Find where the given text appears and provide that cell's center as (x, y) coordinate. 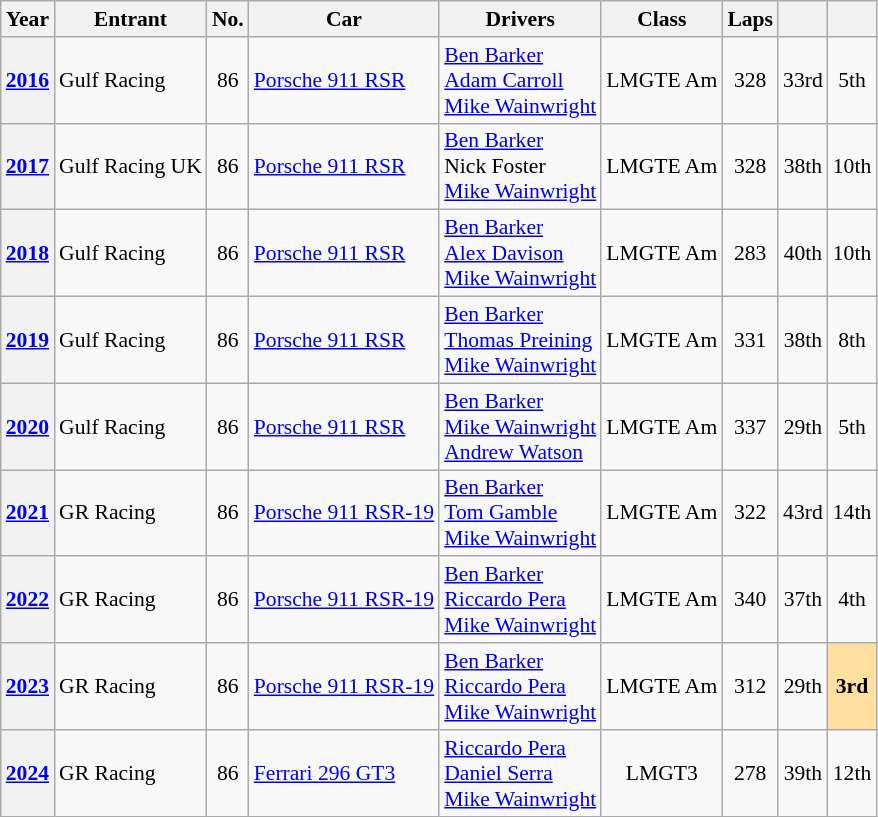
2019 (28, 340)
Riccardo Pera Daniel Serra Mike Wainwright (520, 774)
43rd (803, 514)
37th (803, 600)
278 (750, 774)
Ben Barker Adam Carroll Mike Wainwright (520, 80)
337 (750, 426)
2017 (28, 166)
12th (852, 774)
2022 (28, 600)
Laps (750, 19)
8th (852, 340)
Ben Barker Mike Wainwright Andrew Watson (520, 426)
Ben Barker Tom Gamble Mike Wainwright (520, 514)
2024 (28, 774)
2018 (28, 254)
39th (803, 774)
4th (852, 600)
14th (852, 514)
2023 (28, 686)
33rd (803, 80)
Class (662, 19)
283 (750, 254)
312 (750, 686)
40th (803, 254)
No. (228, 19)
340 (750, 600)
Entrant (130, 19)
322 (750, 514)
331 (750, 340)
Ben Barker Thomas Preining Mike Wainwright (520, 340)
Car (344, 19)
2020 (28, 426)
Year (28, 19)
2016 (28, 80)
2021 (28, 514)
3rd (852, 686)
Gulf Racing UK (130, 166)
Ben Barker Alex Davison Mike Wainwright (520, 254)
LMGT3 (662, 774)
Ben Barker Nick Foster Mike Wainwright (520, 166)
Ferrari 296 GT3 (344, 774)
Drivers (520, 19)
